Identify which cell holds the provided text, then report its [x, y] central coordinate. 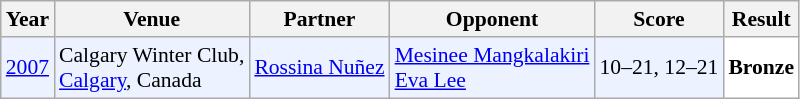
2007 [28, 68]
Score [660, 19]
Opponent [492, 19]
Year [28, 19]
Rossina Nuñez [319, 68]
Mesinee Mangkalakiri Eva Lee [492, 68]
Venue [152, 19]
Result [761, 19]
Bronze [761, 68]
Partner [319, 19]
10–21, 12–21 [660, 68]
Calgary Winter Club,Calgary, Canada [152, 68]
